Detect which cell encompasses the target text, then output its [X, Y] center coordinate. 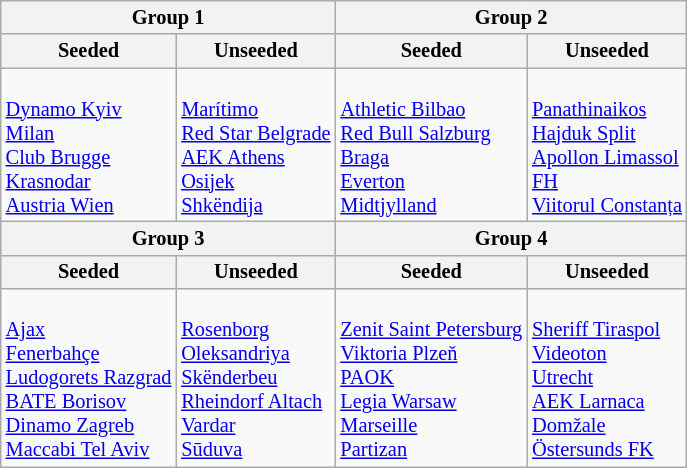
Rosenborg Oleksandriya Skënderbeu Rheindorf Altach Vardar Sūduva [256, 378]
Group 1 [168, 17]
Athletic Bilbao Red Bull Salzburg Braga Everton Midtjylland [431, 145]
Dynamo Kyiv Milan Club Brugge Krasnodar Austria Wien [89, 145]
Panathinaikos Hajduk Split Apollon Limassol FH Viitorul Constanța [607, 145]
Group 2 [510, 17]
Group 3 [168, 238]
Sheriff Tiraspol Videoton Utrecht AEK Larnaca Domžale Östersunds FK [607, 378]
Ajax Fenerbahçe Ludogorets Razgrad BATE Borisov Dinamo Zagreb Maccabi Tel Aviv [89, 378]
Marítimo Red Star Belgrade AEK Athens Osijek Shkëndija [256, 145]
Group 4 [510, 238]
Zenit Saint Petersburg Viktoria Plzeň PAOK Legia Warsaw Marseille Partizan [431, 378]
